Search for the cell housing the specified text and yield its [x, y] center coordinate. 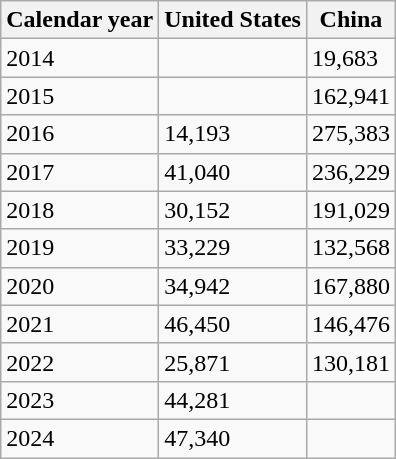
275,383 [350, 134]
2024 [80, 438]
167,880 [350, 286]
2023 [80, 400]
132,568 [350, 248]
46,450 [233, 324]
162,941 [350, 96]
130,181 [350, 362]
China [350, 20]
191,029 [350, 210]
2018 [80, 210]
2017 [80, 172]
30,152 [233, 210]
34,942 [233, 286]
25,871 [233, 362]
2022 [80, 362]
2014 [80, 58]
14,193 [233, 134]
2020 [80, 286]
2021 [80, 324]
2019 [80, 248]
19,683 [350, 58]
2016 [80, 134]
United States [233, 20]
Calendar year [80, 20]
33,229 [233, 248]
41,040 [233, 172]
47,340 [233, 438]
44,281 [233, 400]
236,229 [350, 172]
2015 [80, 96]
146,476 [350, 324]
